Extract the [x, y] coordinate from the center of the cell holding the provided text.  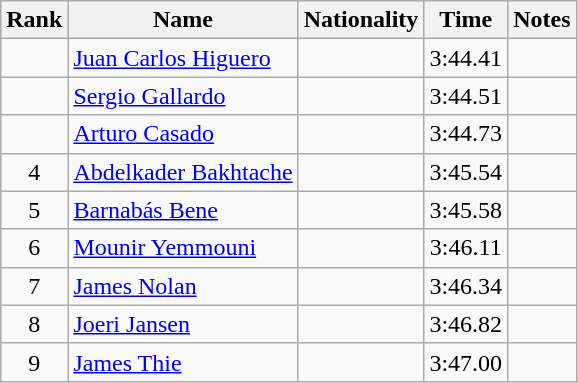
3:45.58 [466, 210]
6 [34, 248]
James Thie [183, 362]
Abdelkader Bakhtache [183, 172]
Joeri Jansen [183, 324]
Mounir Yemmouni [183, 248]
Rank [34, 20]
3:46.82 [466, 324]
Arturo Casado [183, 134]
5 [34, 210]
3:45.54 [466, 172]
3:47.00 [466, 362]
8 [34, 324]
3:46.11 [466, 248]
3:46.34 [466, 286]
7 [34, 286]
Sergio Gallardo [183, 96]
Notes [542, 20]
3:44.51 [466, 96]
3:44.73 [466, 134]
Nationality [361, 20]
3:44.41 [466, 58]
9 [34, 362]
Juan Carlos Higuero [183, 58]
Name [183, 20]
4 [34, 172]
Barnabás Bene [183, 210]
James Nolan [183, 286]
Time [466, 20]
